Scan for the cell matching the given text and deliver its [X, Y] coordinate at center. 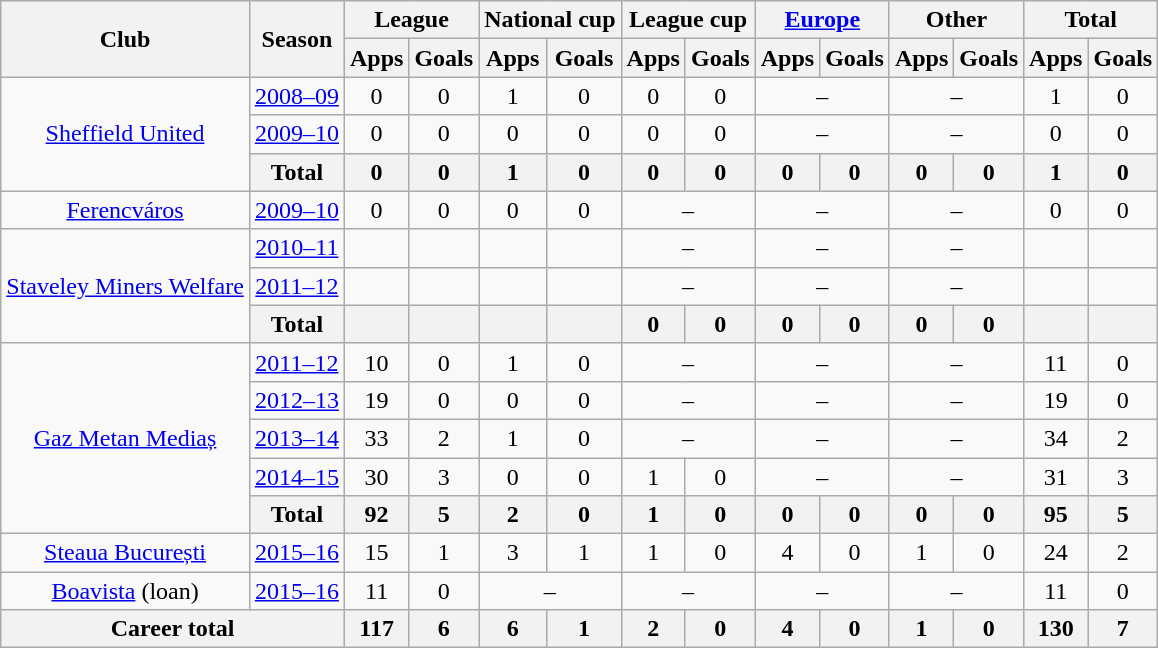
2010–11 [296, 248]
Europe [822, 20]
92 [376, 515]
Club [126, 39]
24 [1056, 553]
League [411, 20]
95 [1056, 515]
10 [376, 362]
31 [1056, 477]
League cup [688, 20]
15 [376, 553]
Steaua București [126, 553]
130 [1056, 629]
7 [1123, 629]
117 [376, 629]
34 [1056, 438]
2012–13 [296, 400]
2013–14 [296, 438]
2008–09 [296, 96]
National cup [550, 20]
30 [376, 477]
Ferencváros [126, 210]
Other [956, 20]
Sheffield United [126, 134]
33 [376, 438]
Gaz Metan Mediaș [126, 438]
Career total [173, 629]
Boavista (loan) [126, 591]
Season [296, 39]
Staveley Miners Welfare [126, 286]
2014–15 [296, 477]
